Return [x, y] of the center of cell containing provided text 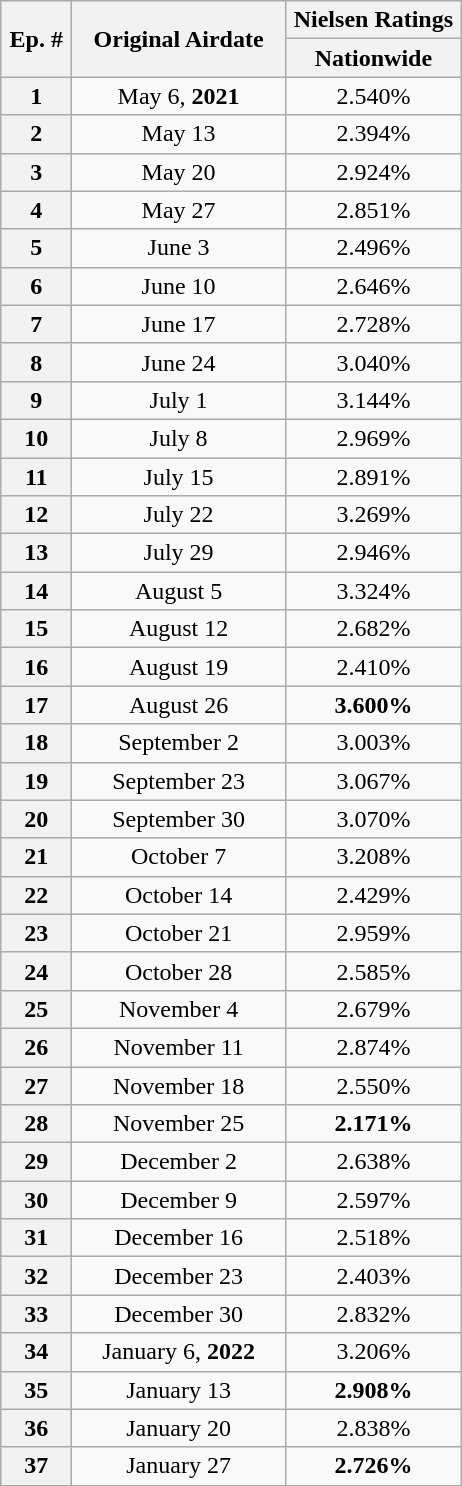
2.429% [373, 895]
33 [36, 1314]
June 10 [179, 286]
3.600% [373, 705]
25 [36, 1009]
2.518% [373, 1238]
October 21 [179, 933]
10 [36, 438]
3.040% [373, 362]
24 [36, 971]
2 [36, 134]
7 [36, 324]
August 12 [179, 629]
August 26 [179, 705]
January 27 [179, 1466]
2.410% [373, 667]
December 2 [179, 1162]
October 14 [179, 895]
19 [36, 781]
17 [36, 705]
Nielsen Ratings [373, 20]
15 [36, 629]
Original Airdate [179, 39]
3.003% [373, 743]
September 23 [179, 781]
35 [36, 1390]
3 [36, 172]
6 [36, 286]
2.946% [373, 553]
July 1 [179, 400]
July 22 [179, 515]
2.851% [373, 210]
June 17 [179, 324]
30 [36, 1200]
June 3 [179, 248]
11 [36, 477]
2.969% [373, 438]
November 25 [179, 1124]
May 27 [179, 210]
28 [36, 1124]
2.874% [373, 1047]
26 [36, 1047]
36 [36, 1428]
22 [36, 895]
2.496% [373, 248]
3.324% [373, 591]
4 [36, 210]
2.646% [373, 286]
3.208% [373, 857]
November 4 [179, 1009]
37 [36, 1466]
18 [36, 743]
13 [36, 553]
2.924% [373, 172]
2.403% [373, 1276]
August 5 [179, 591]
3.070% [373, 819]
3.067% [373, 781]
2.597% [373, 1200]
8 [36, 362]
July 29 [179, 553]
October 28 [179, 971]
23 [36, 933]
Ep. # [36, 39]
January 13 [179, 1390]
9 [36, 400]
December 23 [179, 1276]
2.728% [373, 324]
12 [36, 515]
5 [36, 248]
December 16 [179, 1238]
September 2 [179, 743]
2.540% [373, 96]
1 [36, 96]
21 [36, 857]
2.832% [373, 1314]
2.891% [373, 477]
August 19 [179, 667]
May 13 [179, 134]
2.638% [373, 1162]
2.171% [373, 1124]
2.550% [373, 1085]
June 24 [179, 362]
2.585% [373, 971]
2.726% [373, 1466]
July 8 [179, 438]
16 [36, 667]
January 6, 2022 [179, 1352]
34 [36, 1352]
2.959% [373, 933]
29 [36, 1162]
Nationwide [373, 58]
2.394% [373, 134]
3.269% [373, 515]
2.908% [373, 1390]
2.679% [373, 1009]
November 18 [179, 1085]
3.144% [373, 400]
3.206% [373, 1352]
2.682% [373, 629]
27 [36, 1085]
December 9 [179, 1200]
32 [36, 1276]
31 [36, 1238]
2.838% [373, 1428]
20 [36, 819]
September 30 [179, 819]
July 15 [179, 477]
May 20 [179, 172]
May 6, 2021 [179, 96]
December 30 [179, 1314]
14 [36, 591]
January 20 [179, 1428]
October 7 [179, 857]
November 11 [179, 1047]
